Capture the cell that displays the provided text and extract its (X, Y) central coordinate. 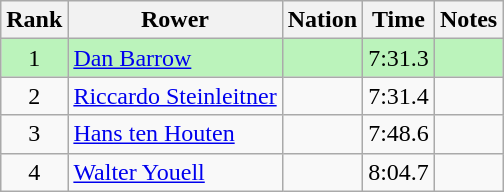
Dan Barrow (175, 58)
Hans ten Houten (175, 134)
7:31.3 (399, 58)
4 (34, 172)
Nation (322, 20)
7:48.6 (399, 134)
3 (34, 134)
1 (34, 58)
Riccardo Steinleitner (175, 96)
Time (399, 20)
8:04.7 (399, 172)
Notes (468, 20)
2 (34, 96)
7:31.4 (399, 96)
Rower (175, 20)
Rank (34, 20)
Walter Youell (175, 172)
